Return the [X, Y] coordinate for the center point of the cell that contains the specified text.  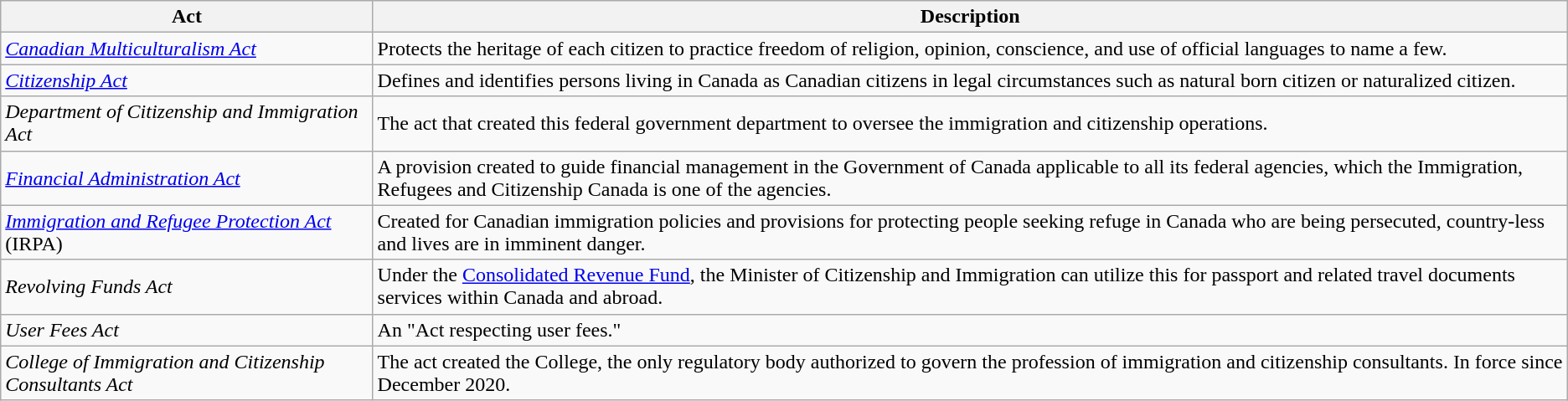
Protects the heritage of each citizen to practice freedom of religion, opinion, conscience, and use of official languages to name a few. [970, 49]
Financial Administration Act [187, 177]
College of Immigration and Citizenship Consultants Act [187, 373]
Canadian Multiculturalism Act [187, 49]
Description [970, 17]
An "Act respecting user fees." [970, 330]
Citizenship Act [187, 80]
Act [187, 17]
Defines and identifies persons living in Canada as Canadian citizens in legal circumstances such as natural born citizen or naturalized citizen. [970, 80]
Revolving Funds Act [187, 286]
Immigration and Refugee Protection Act (IRPA) [187, 233]
The act that created this federal government department to oversee the immigration and citizenship operations. [970, 124]
Department of Citizenship and Immigration Act [187, 124]
User Fees Act [187, 330]
